From the cell containing the given text, extract its center point as [X, Y] coordinate. 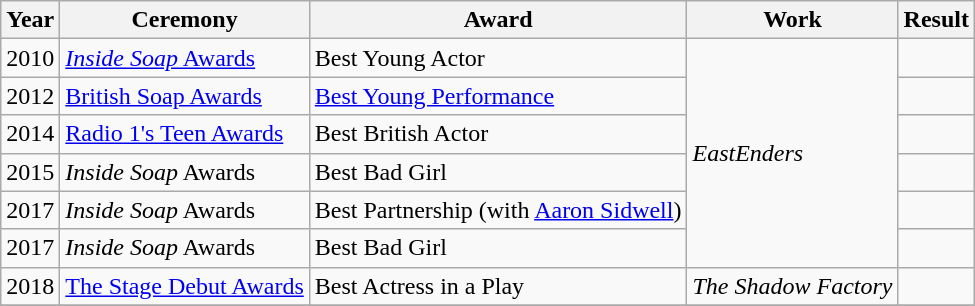
2012 [30, 96]
Best Young Performance [498, 96]
Best Actress in a Play [498, 286]
Best Young Actor [498, 58]
2010 [30, 58]
2014 [30, 134]
Work [792, 20]
The Shadow Factory [792, 286]
Year [30, 20]
2018 [30, 286]
The Stage Debut Awards [184, 286]
2015 [30, 172]
EastEnders [792, 153]
Best British Actor [498, 134]
Ceremony [184, 20]
Result [936, 20]
British Soap Awards [184, 96]
Radio 1's Teen Awards [184, 134]
Award [498, 20]
Best Partnership (with Aaron Sidwell) [498, 210]
